Return [x, y] of the center of cell containing provided text 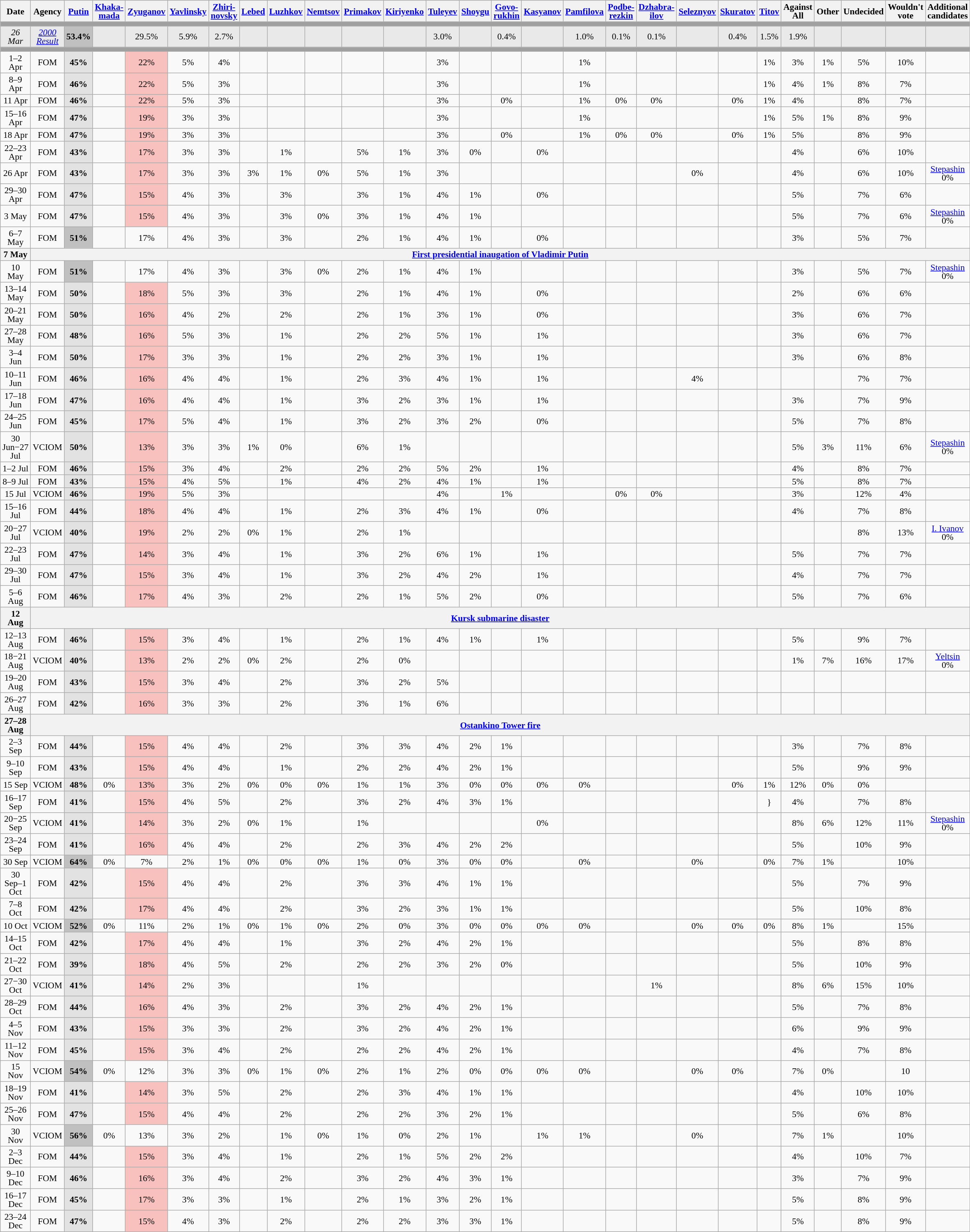
Dzhabra-ilov [657, 11]
3.0% [442, 37]
Kasyanov [542, 11]
18−21 Aug [16, 661]
10–11 Jun [16, 379]
15 Sep [16, 784]
27–28 Aug [16, 725]
7–8 Oct [16, 909]
Khaka-mada [109, 11]
3–4 Jun [16, 357]
Date [16, 11]
5–6 Aug [16, 597]
10 May [16, 272]
26–27 Aug [16, 704]
Kursk submarine disaster [500, 618]
Nemtsov [323, 11]
1.9% [798, 37]
20−25 Sep [16, 823]
Titov [769, 11]
54% [79, 1071]
17–18 Jun [16, 400]
16–17 Sep [16, 802]
2.7% [224, 37]
24–25 Jun [16, 421]
9–10 Dec [16, 1178]
22–23 Apr [16, 152]
15 Jul [16, 494]
10 [906, 1071]
64% [79, 862]
Undecided [863, 11]
30 Sep [16, 862]
Additional candidates [947, 11]
Skuratov [737, 11]
Pamfilova [584, 11]
First presidential inaugation of Vladimir Putin [500, 254]
Lebed [253, 11]
Govo-rukhin [507, 11]
Yeltsin0% [947, 661]
22–23 Jul [16, 554]
20−27 Jul [16, 533]
7 May [16, 254]
Luzhkov [286, 11]
25–26 Nov [16, 1114]
30 Sep–1 Oct [16, 883]
1.0% [584, 37]
Zyuganov [147, 11]
Putin [79, 11]
8–9 Jul [16, 481]
2000 Result [48, 37]
18–19 Nov [16, 1093]
29–30 Apr [16, 195]
27−30 Oct [16, 985]
53.4% [79, 37]
13–14 May [16, 293]
1–2 Apr [16, 62]
I. Ivanov0% [947, 533]
11–12 Nov [16, 1050]
9–10 Sep [16, 768]
15 Nov [16, 1071]
Other [828, 11]
56% [79, 1135]
10 Oct [16, 926]
Against All [798, 11]
12–13 Aug [16, 639]
14–15 Oct [16, 943]
12 Aug [16, 618]
29.5% [147, 37]
3 May [16, 216]
29–30 Jul [16, 575]
21–22 Oct [16, 964]
23–24 Sep [16, 845]
18 Apr [16, 135]
Agency [48, 11]
Seleznyov [697, 11]
26 Apr [16, 173]
15–16 Apr [16, 118]
Shoygu [476, 11]
4–5 Nov [16, 1029]
2–3 Sep [16, 746]
16–17 Dec [16, 1200]
15–16 Jul [16, 511]
5.9% [188, 37]
27–28 May [16, 336]
1–2 Jul [16, 469]
Yavlinsky [188, 11]
23–24 Dec [16, 1221]
Tuleyev [442, 11]
Kiriyenko [405, 11]
Zhiri-novsky [224, 11]
6–7 May [16, 238]
30 Nov [16, 1135]
1.5% [769, 37]
2–3 Dec [16, 1157]
11 Apr [16, 101]
} [769, 802]
Podbe-rezkin [621, 11]
28–29 Oct [16, 1007]
8–9 Apr [16, 84]
20–21 May [16, 314]
30 Jun−27 Jul [16, 447]
Primakov [363, 11]
Wouldn't vote [906, 11]
52% [79, 926]
Ostankino Tower fire [500, 725]
19–20 Aug [16, 682]
26 Mar [16, 37]
39% [79, 964]
